For the text-containing cell, return its midpoint in [X, Y] coordinate format. 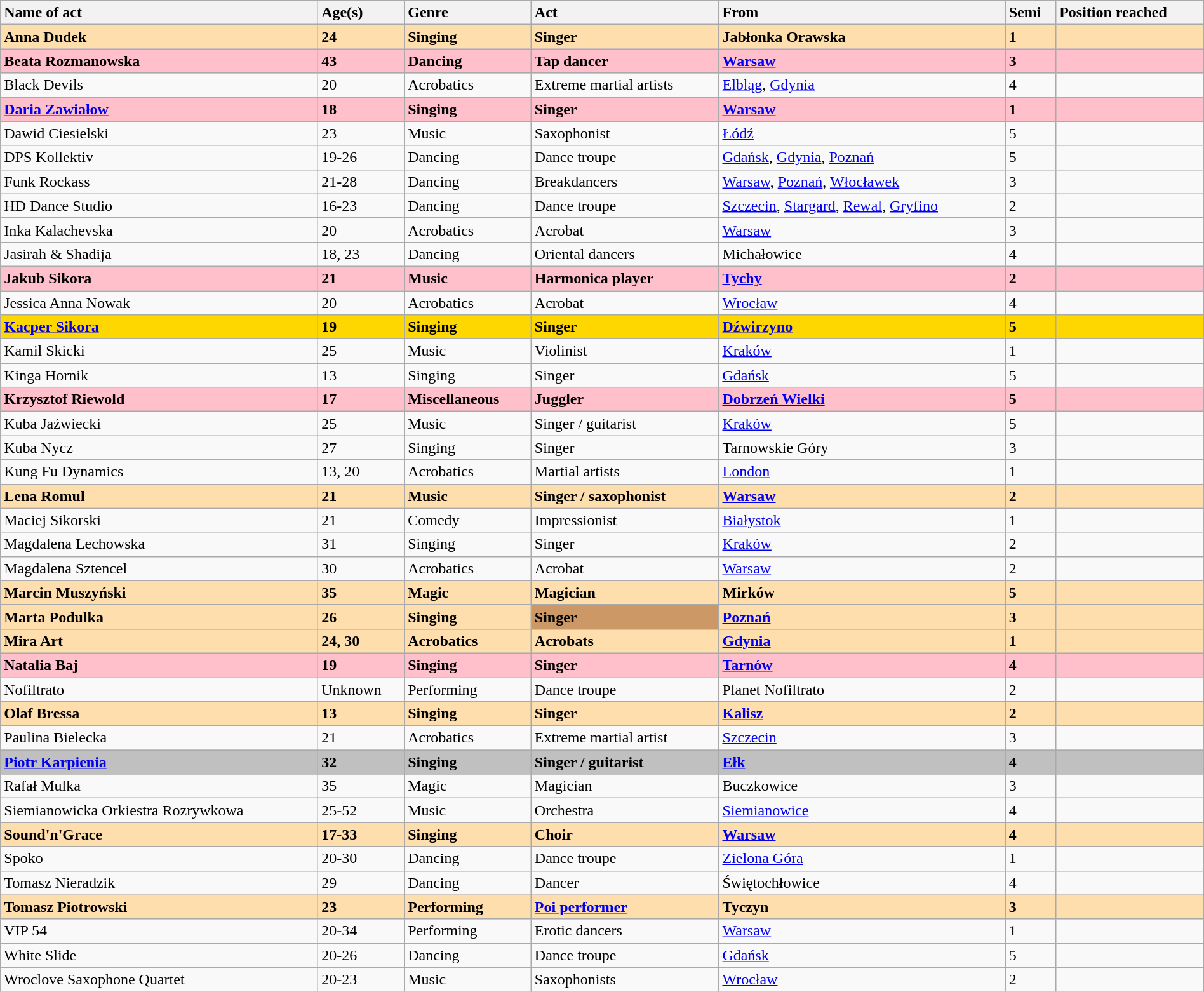
Saxophonists [625, 979]
London [862, 472]
Magdalena Sztencel [159, 568]
Genre [468, 13]
31 [361, 544]
White Slide [159, 955]
Tyczyn [862, 907]
Name of act [159, 13]
Szczecin, Stargard, Rewal, Gryfino [862, 206]
Natalia Baj [159, 665]
Position reached [1130, 13]
Wroclove Saxophone Quartet [159, 979]
25-52 [361, 810]
Acrobats [625, 641]
Impressionist [625, 520]
Kuba Nycz [159, 448]
Marcin Muszyński [159, 593]
19-26 [361, 158]
Maciej Sikorski [159, 520]
Miscellaneous [468, 399]
24, 30 [361, 641]
Marta Podulka [159, 617]
Paulina Bielecka [159, 738]
20-30 [361, 859]
16-23 [361, 206]
Rafał Mulka [159, 786]
Tap dancer [625, 61]
Michałowice [862, 254]
Olaf Bressa [159, 714]
Spoko [159, 859]
Harmonica player [625, 278]
Zielona Góra [862, 859]
18 [361, 109]
Elbląg, Gdynia [862, 85]
Buczkowice [862, 786]
Kacper Sikora [159, 327]
Kung Fu Dynamics [159, 472]
Beata Rozmanowska [159, 61]
Warsaw, Poznań, Włocławek [862, 182]
Violinist [625, 351]
Tychy [862, 278]
Extreme martial artist [625, 738]
HD Dance Studio [159, 206]
29 [361, 883]
Poi performer [625, 907]
13, 20 [361, 472]
Black Devils [159, 85]
Funk Rockass [159, 182]
Juggler [625, 399]
Krzysztof Riewold [159, 399]
Unknown [361, 689]
Erotic dancers [625, 931]
20-26 [361, 955]
Anna Dudek [159, 37]
Tarnów [862, 665]
Singer / saxophonist [625, 496]
Sound'n'Grace [159, 834]
20-34 [361, 931]
27 [361, 448]
Jabłonka Orawska [862, 37]
20-23 [361, 979]
Saxophonist [625, 133]
Kinga Hornik [159, 375]
Jasirah & Shadija [159, 254]
Ełk [862, 762]
Planet Nofiltrato [862, 689]
21-28 [361, 182]
Nofiltrato [159, 689]
Poznań [862, 617]
Mira Art [159, 641]
Dźwirzyno [862, 327]
Breakdancers [625, 182]
Kalisz [862, 714]
17 [361, 399]
Jakub Sikora [159, 278]
Białystok [862, 520]
Choir [625, 834]
Act [625, 13]
Orchestra [625, 810]
Łódź [862, 133]
Siemianowicka Orkiestra Rozrywkowa [159, 810]
DPS Kollektiv [159, 158]
Inka Kalachevska [159, 230]
Kamil Skicki [159, 351]
Magdalena Lechowska [159, 544]
Tomasz Nieradzik [159, 883]
Siemianowice [862, 810]
24 [361, 37]
Tomasz Piotrowski [159, 907]
Dawid Ciesielski [159, 133]
Piotr Karpienia [159, 762]
Semi [1030, 13]
From [862, 13]
Age(s) [361, 13]
Lena Romul [159, 496]
30 [361, 568]
VIP 54 [159, 931]
Dobrzeń Wielki [862, 399]
Świętochłowice [862, 883]
Szczecin [862, 738]
Extreme martial artists [625, 85]
Dancer [625, 883]
Tarnowskie Góry [862, 448]
18, 23 [361, 254]
17-33 [361, 834]
Kuba Jaźwiecki [159, 424]
32 [361, 762]
Comedy [468, 520]
Mirków [862, 593]
Daria Zawiałow [159, 109]
Gdynia [862, 641]
26 [361, 617]
Gdańsk, Gdynia, Poznań [862, 158]
Martial artists [625, 472]
Oriental dancers [625, 254]
Jessica Anna Nowak [159, 303]
43 [361, 61]
